Provide the (X, Y) coordinate of the cell's center where the given text is located.  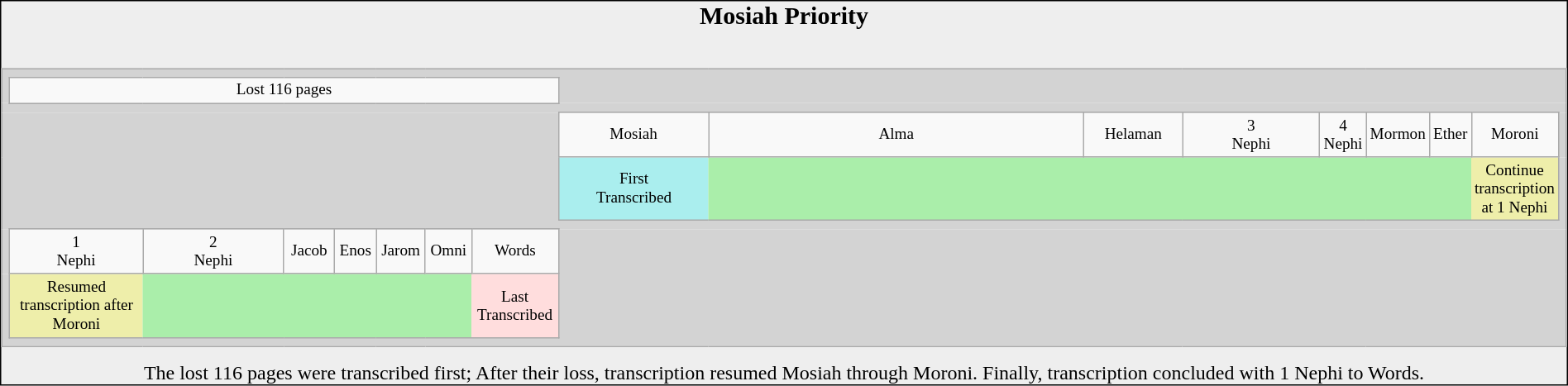
Mosiah Priority (784, 16)
FirstTranscribed (633, 188)
Words (514, 251)
1Nephi (76, 251)
Helaman (1133, 135)
Mosiah (633, 135)
Jarom (400, 251)
Ether (1451, 135)
Alma (896, 135)
Mormon (1398, 135)
Moroni (1515, 135)
2Nephi (213, 251)
4Nephi (1343, 135)
LastTranscribed (514, 306)
3Nephi (1251, 135)
Lost 116 pages (284, 91)
Omni (448, 251)
Jacob (309, 251)
Continue transcription at 1 Nephi (1515, 188)
Resumed transcription after Moroni (76, 306)
Enos (356, 251)
